Return (x, y) of the center of cell containing provided text 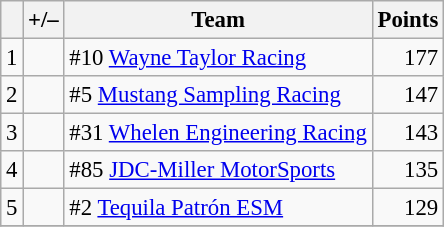
2 (12, 95)
5 (12, 208)
#10 Wayne Taylor Racing (218, 58)
#31 Whelen Engineering Racing (218, 133)
Team (218, 20)
135 (408, 170)
+/– (44, 20)
1 (12, 58)
#85 JDC-Miller MotorSports (218, 170)
129 (408, 208)
4 (12, 170)
177 (408, 58)
147 (408, 95)
3 (12, 133)
#5 Mustang Sampling Racing (218, 95)
#2 Tequila Patrón ESM (218, 208)
143 (408, 133)
Points (408, 20)
